Return (X, Y) of the center of cell containing provided text 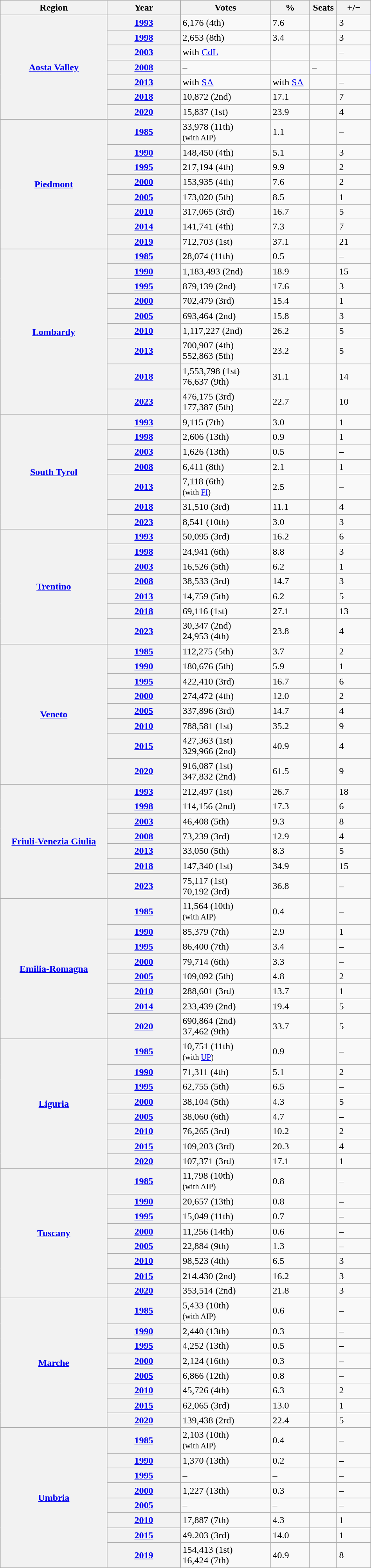
11,564 (10th) (with AIP) (225, 912)
Region (54, 8)
139,438 (2rd) (225, 1420)
15,837 (1st) (225, 112)
1.3 (290, 1246)
712,703 (1st) (225, 242)
107,371 (3rd) (225, 1161)
4.8 (290, 976)
Seats (323, 8)
2,103 (10th) (with AIP) (225, 1440)
20.3 (290, 1146)
24,941 (6th) (225, 552)
21 (354, 242)
38,104 (5th) (225, 1102)
10,872 (2nd) (225, 97)
14 (354, 376)
17.3 (290, 806)
28,074 (11th) (225, 256)
13.0 (290, 1405)
% (290, 8)
9.9 (290, 167)
14,759 (5th) (225, 596)
10,751 (11th) (with UP) (225, 1052)
76,265 (3rd) (225, 1131)
214.430 (2nd) (225, 1276)
75,117 (1st)70,192 (3rd) (225, 886)
353,514 (2nd) (225, 1291)
1,183,493 (2nd) (225, 271)
31,510 (3rd) (225, 507)
Emilia-Romagna (54, 969)
11.1 (290, 507)
Liguria (54, 1104)
69,116 (1st) (225, 611)
148,450 (4th) (225, 152)
9.3 (290, 821)
8.3 (290, 851)
35.2 (290, 726)
37.1 (290, 242)
2,124 (16th) (225, 1361)
8,541 (10th) (225, 522)
27.1 (290, 611)
16,526 (5th) (225, 566)
6,411 (8th) (225, 466)
85,379 (7th) (225, 932)
71,311 (4th) (225, 1072)
1.1 (290, 132)
690,864 (2nd)37,462 (9th) (225, 1027)
212,497 (1st) (225, 792)
33,050 (5th) (225, 851)
2.9 (290, 932)
Umbria (54, 1498)
114,156 (2nd) (225, 806)
153,935 (4th) (225, 182)
4.7 (290, 1116)
34.9 (290, 866)
17,887 (7th) (225, 1520)
11,256 (14th) (225, 1231)
180,676 (5th) (225, 666)
20,657 (13th) (225, 1201)
317,065 (3rd) (225, 212)
Marche (54, 1363)
0.2 (290, 1460)
23.8 (290, 631)
+/− (354, 8)
14.0 (290, 1535)
17.6 (290, 286)
6,866 (12th) (225, 1376)
38,060 (6th) (225, 1116)
112,275 (5th) (225, 651)
22.4 (290, 1420)
11,798 (10th) (with AIP) (225, 1181)
2.5 (290, 487)
33,978 (11th)(with AIP) (225, 132)
15.4 (290, 301)
154,413 (1st)16,424 (7th) (225, 1555)
33.7 (290, 1027)
30,347 (2nd)24,953 (4th) (225, 631)
1,117,227 (2nd) (225, 331)
2,440 (13th) (225, 1331)
2,606 (13th) (225, 437)
61.5 (290, 772)
337,896 (3rd) (225, 711)
South Tyrol (54, 471)
62,755 (5th) (225, 1087)
8.8 (290, 552)
50,095 (3rd) (225, 537)
38,533 (3rd) (225, 581)
Votes (225, 8)
12.0 (290, 696)
109,203 (3rd) (225, 1146)
26.2 (290, 331)
6.3 (290, 1391)
Trentino (54, 586)
Veneto (54, 714)
1,626 (13th) (225, 452)
62,065 (3rd) (225, 1405)
15.8 (290, 316)
1,553,798 (1st)76,637 (9th) (225, 376)
45,726 (4th) (225, 1391)
916,087 (1st)347,832 (2nd) (225, 772)
147,340 (1st) (225, 866)
73,239 (3rd) (225, 836)
22,884 (9th) (225, 1246)
2.1 (290, 466)
31.1 (290, 376)
19.4 (290, 1006)
Tuscany (54, 1233)
10.2 (290, 1131)
1,227 (13th) (225, 1490)
21.8 (290, 1291)
18 (354, 792)
7,118 (6th) (with FI) (225, 487)
274,472 (4th) (225, 696)
Lombardy (54, 332)
18.9 (290, 271)
476,175 (3rd)177,387 (5th) (225, 402)
5,433 (10th) (with AIP) (225, 1311)
788,581 (1st) (225, 726)
Year (144, 8)
Piedmont (54, 184)
700,907 (4th)552,863 (5th) (225, 351)
with CdL (225, 52)
98,523 (4th) (225, 1261)
2,653 (8th) (225, 38)
141,741 (4th) (225, 227)
26.7 (290, 792)
46,408 (5th) (225, 821)
6,176 (4th) (225, 23)
233,439 (2nd) (225, 1006)
12.9 (290, 836)
3.7 (290, 651)
9,115 (7th) (225, 422)
109,092 (5th) (225, 976)
10 (354, 402)
49.203 (3rd) (225, 1535)
173,020 (5th) (225, 197)
288,601 (3rd) (225, 991)
693,464 (2nd) (225, 316)
79,714 (6th) (225, 961)
1,370 (13th) (225, 1460)
217,194 (4th) (225, 167)
7.3 (290, 227)
36.8 (290, 886)
22.7 (290, 402)
702,479 (3rd) (225, 301)
879,139 (2nd) (225, 286)
422,410 (3rd) (225, 681)
23.9 (290, 112)
23.2 (290, 351)
Aosta Valley (54, 67)
3.3 (290, 961)
13 (354, 611)
4,252 (13th) (225, 1346)
427,363 (1st)329,966 (2nd) (225, 746)
13.7 (290, 991)
15,049 (11th) (225, 1216)
86,400 (7th) (225, 946)
8.5 (290, 197)
Friuli-Venezia Giulia (54, 841)
5.9 (290, 666)
0.7 (290, 1216)
